Capture the cell that displays the provided text and extract its [X, Y] central coordinate. 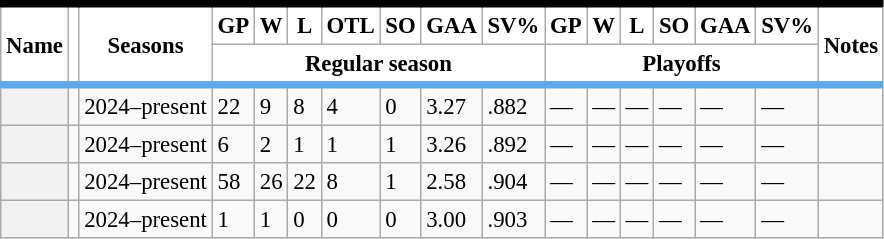
2.58 [452, 182]
3.26 [452, 145]
OTL [350, 24]
6 [233, 145]
3.00 [452, 220]
.903 [514, 220]
Seasons [146, 44]
3.27 [452, 106]
.882 [514, 106]
.904 [514, 182]
Playoffs [682, 66]
26 [270, 182]
Name [35, 44]
58 [233, 182]
.892 [514, 145]
2 [270, 145]
4 [350, 106]
Notes [850, 44]
Regular season [378, 66]
9 [270, 106]
